From the cell containing the given text, extract its center point as [X, Y] coordinate. 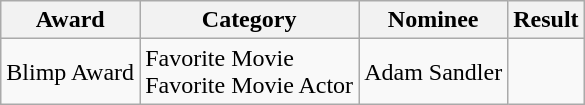
Favorite Movie Favorite Movie Actor [250, 72]
Nominee [434, 20]
Blimp Award [70, 72]
Adam Sandler [434, 72]
Category [250, 20]
Award [70, 20]
Result [546, 20]
